Scan for the cell matching the given text and deliver its (X, Y) coordinate at center. 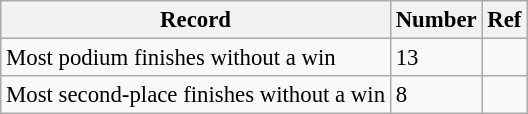
Most second-place finishes without a win (196, 95)
Ref (504, 20)
8 (436, 95)
Record (196, 20)
13 (436, 58)
Number (436, 20)
Most podium finishes without a win (196, 58)
